From the cell containing the given text, extract its center point as [X, Y] coordinate. 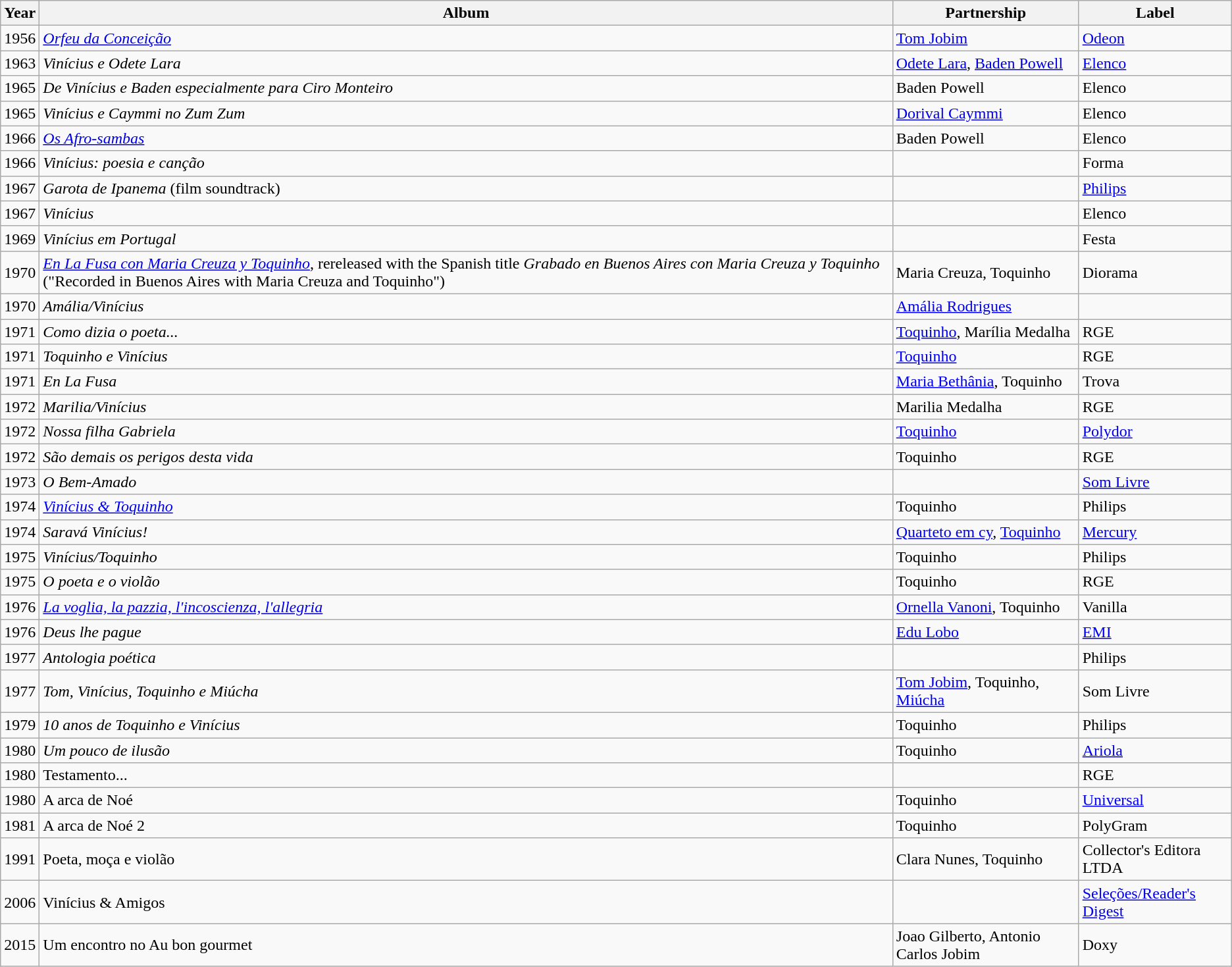
1969 [20, 238]
Collector's Editora LTDA [1155, 860]
1956 [20, 38]
O poeta e o violão [466, 582]
1973 [20, 482]
Marilia Medalha [986, 407]
Year [20, 13]
Vinícius & Amigos [466, 902]
Vinícius: poesia e canção [466, 163]
Vanilla [1155, 607]
Maria Creuza, Toquinho [986, 273]
Ariola [1155, 750]
Um pouco de ilusão [466, 750]
2015 [20, 945]
1963 [20, 63]
Tom, Vinícius, Toquinho e Miúcha [466, 691]
Amália/Vinícius [466, 306]
Deus lhe pague [466, 632]
Dorival Caymmi [986, 113]
Polydor [1155, 432]
Maria Bethânia, Toquinho [986, 382]
Marilia/Vinícius [466, 407]
Forma [1155, 163]
A arca de Noé 2 [466, 825]
Doxy [1155, 945]
Vinícius [466, 213]
Toquinho, Marília Medalha [986, 331]
Vinícius & Toquinho [466, 507]
Poeta, moça e violão [466, 860]
1981 [20, 825]
Mercury [1155, 532]
10 anos de Toquinho e Vinícius [466, 725]
Tom Jobim, Toquinho, Miúcha [986, 691]
EMI [1155, 632]
2006 [20, 902]
Tom Jobim [986, 38]
Edu Lobo [986, 632]
Universal [1155, 800]
Festa [1155, 238]
Vinícius e Odete Lara [466, 63]
Amália Rodrigues [986, 306]
Album [466, 13]
Seleções/Reader's Digest [1155, 902]
Toquinho e Vinícius [466, 357]
Antologia poética [466, 657]
Odete Lara, Baden Powell [986, 63]
Partnership [986, 13]
Odeon [1155, 38]
Diorama [1155, 273]
São demais os perigos desta vida [466, 457]
Vinícius em Portugal [466, 238]
Os Afro-sambas [466, 138]
Label [1155, 13]
Quarteto em cy, Toquinho [986, 532]
Clara Nunes, Toquinho [986, 860]
Vinícius/Toquinho [466, 557]
Um encontro no Au bon gourmet [466, 945]
1991 [20, 860]
PolyGram [1155, 825]
En La Fusa [466, 382]
Ornella Vanoni, Toquinho [986, 607]
Vinícius e Caymmi no Zum Zum [466, 113]
Orfeu da Conceição [466, 38]
1979 [20, 725]
Garota de Ipanema (film soundtrack) [466, 188]
Trova [1155, 382]
La voglia, la pazzia, l'incoscienza, l'allegria [466, 607]
A arca de Noé [466, 800]
Nossa filha Gabriela [466, 432]
De Vinícius e Baden especialmente para Ciro Monteiro [466, 88]
Testamento... [466, 775]
Saravá Vinícius! [466, 532]
O Bem-Amado [466, 482]
Como dizia o poeta... [466, 331]
Joao Gilberto, Antonio Carlos Jobim [986, 945]
